From the cell containing the given text, extract its center point as [x, y] coordinate. 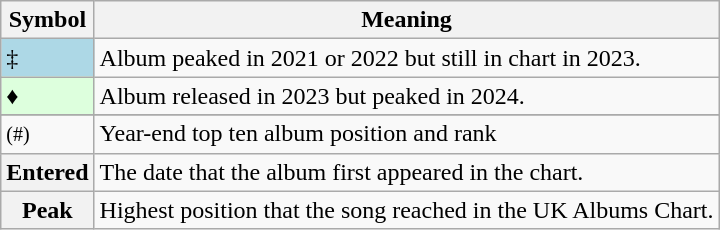
(#) [48, 134]
Entered [48, 172]
‡ [48, 58]
♦ [48, 96]
Symbol [48, 20]
Album released in 2023 but peaked in 2024. [406, 96]
Album peaked in 2021 or 2022 but still in chart in 2023. [406, 58]
Meaning [406, 20]
Highest position that the song reached in the UK Albums Chart. [406, 210]
Peak [48, 210]
Year-end top ten album position and rank [406, 134]
The date that the album first appeared in the chart. [406, 172]
